Output the [x, y] coordinate of the center of the cell containing the given text.  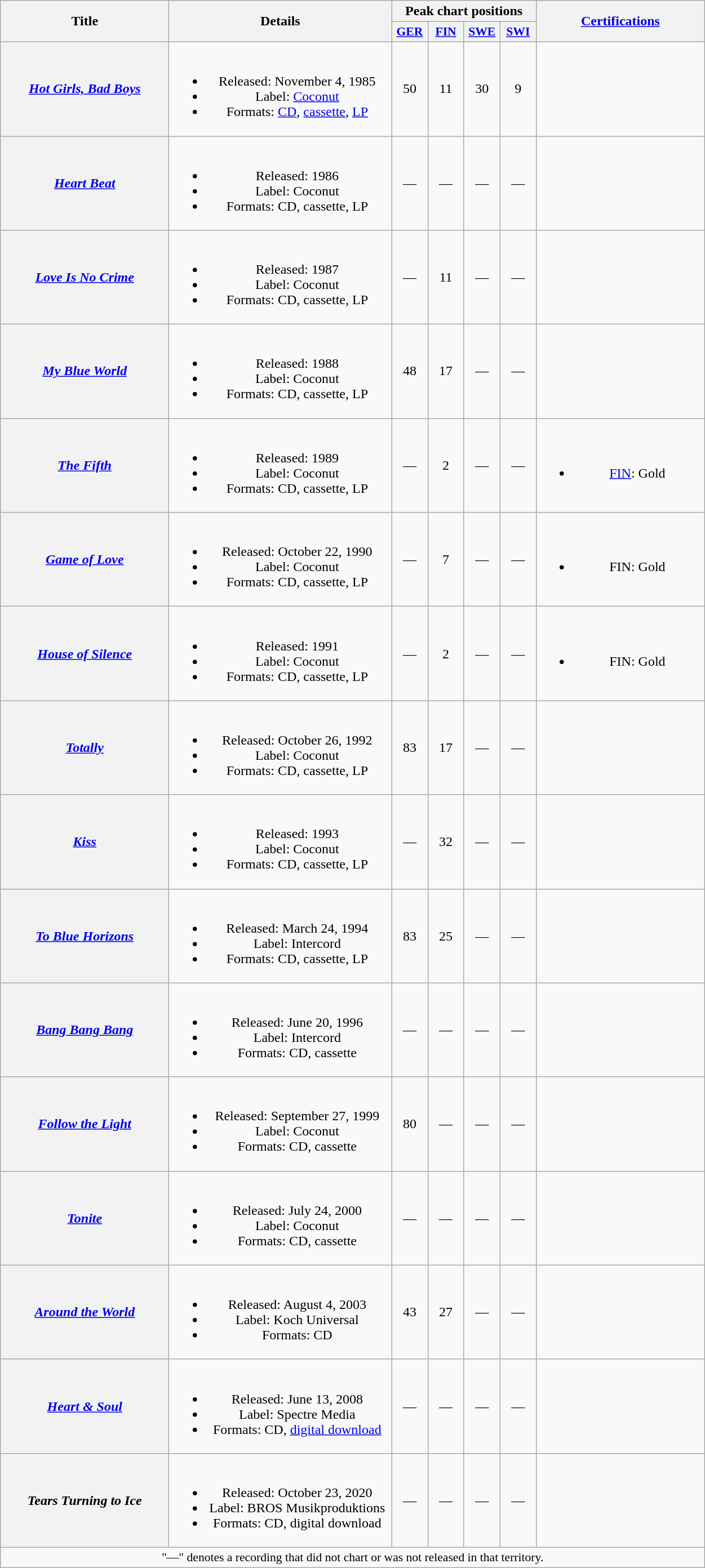
Tears Turning to Ice [85, 1500]
Follow the Light [85, 1124]
Kiss [85, 841]
My Blue World [85, 372]
FIN [446, 32]
Heart Beat [85, 184]
Released: 1986Label: CoconutFormats: CD, cassette, LP [281, 184]
Released: October 22, 1990Label: CoconutFormats: CD, cassette, LP [281, 560]
30 [482, 89]
Released: 1988Label: CoconutFormats: CD, cassette, LP [281, 372]
Released: 1991Label: CoconutFormats: CD, cassette, LP [281, 653]
Title [85, 21]
Released: September 27, 1999Label: CoconutFormats: CD, cassette [281, 1124]
Released: 1989Label: CoconutFormats: CD, cassette, LP [281, 465]
GER [410, 32]
7 [446, 560]
Hot Girls, Bad Boys [85, 89]
Tonite [85, 1218]
25 [446, 936]
Released: November 4, 1985Label: CoconutFormats: CD, cassette, LP [281, 89]
"—" denotes a recording that did not chart or was not released in that territory. [353, 1557]
Released: June 13, 2008Label: Spectre MediaFormats: CD, digital download [281, 1406]
House of Silence [85, 653]
9 [518, 89]
Released: June 20, 1996Label: IntercordFormats: CD, cassette [281, 1030]
Game of Love [85, 560]
Released: March 24, 1994Label: IntercordFormats: CD, cassette, LP [281, 936]
Totally [85, 748]
Released: 1987Label: CoconutFormats: CD, cassette, LP [281, 277]
Around the World [85, 1312]
50 [410, 89]
Released: October 23, 2020Label: BROS MusikproduktionsFormats: CD, digital download [281, 1500]
To Blue Horizons [85, 936]
Heart & Soul [85, 1406]
80 [410, 1124]
43 [410, 1312]
Bang Bang Bang [85, 1030]
Released: 1993Label: CoconutFormats: CD, cassette, LP [281, 841]
Love Is No Crime [85, 277]
SWE [482, 32]
48 [410, 372]
Released: July 24, 2000Label: CoconutFormats: CD, cassette [281, 1218]
SWI [518, 32]
Details [281, 21]
Peak chart positions [464, 11]
Released: October 26, 1992Label: CoconutFormats: CD, cassette, LP [281, 748]
32 [446, 841]
Released: August 4, 2003Label: Koch UniversalFormats: CD [281, 1312]
The Fifth [85, 465]
Certifications [620, 21]
27 [446, 1312]
